Provide the [x, y] coordinate of the cell's center where the given text is located.  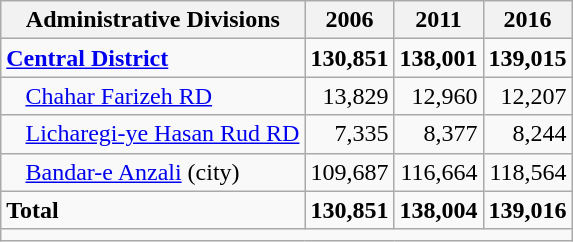
Bandar-e Anzali (city) [153, 172]
2006 [350, 20]
139,015 [528, 58]
109,687 [350, 172]
8,377 [438, 134]
139,016 [528, 210]
Chahar Farizeh RD [153, 96]
12,207 [528, 96]
118,564 [528, 172]
138,004 [438, 210]
Licharegi-ye Hasan Rud RD [153, 134]
Central District [153, 58]
13,829 [350, 96]
12,960 [438, 96]
8,244 [528, 134]
Administrative Divisions [153, 20]
Total [153, 210]
2011 [438, 20]
116,664 [438, 172]
138,001 [438, 58]
2016 [528, 20]
7,335 [350, 134]
